Determine the (x, y) coordinate at the center of the cell enclosing the given text.  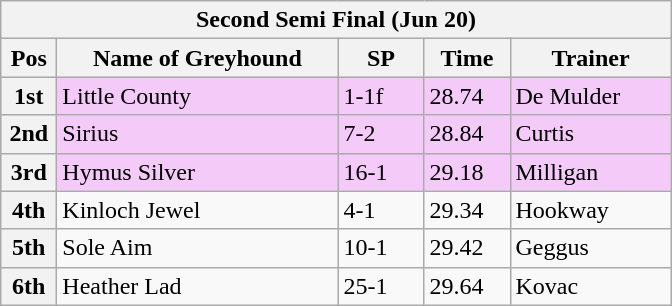
2nd (29, 134)
16-1 (381, 172)
29.42 (467, 248)
Kovac (590, 286)
Kinloch Jewel (198, 210)
3rd (29, 172)
Heather Lad (198, 286)
5th (29, 248)
4th (29, 210)
Time (467, 58)
De Mulder (590, 96)
Sirius (198, 134)
1st (29, 96)
1-1f (381, 96)
SP (381, 58)
25-1 (381, 286)
10-1 (381, 248)
Little County (198, 96)
Name of Greyhound (198, 58)
Geggus (590, 248)
6th (29, 286)
Hymus Silver (198, 172)
7-2 (381, 134)
28.84 (467, 134)
4-1 (381, 210)
Pos (29, 58)
29.64 (467, 286)
Hookway (590, 210)
Curtis (590, 134)
29.18 (467, 172)
29.34 (467, 210)
Trainer (590, 58)
Sole Aim (198, 248)
28.74 (467, 96)
Second Semi Final (Jun 20) (336, 20)
Milligan (590, 172)
